Identify which cell holds the provided text, then report its (X, Y) central coordinate. 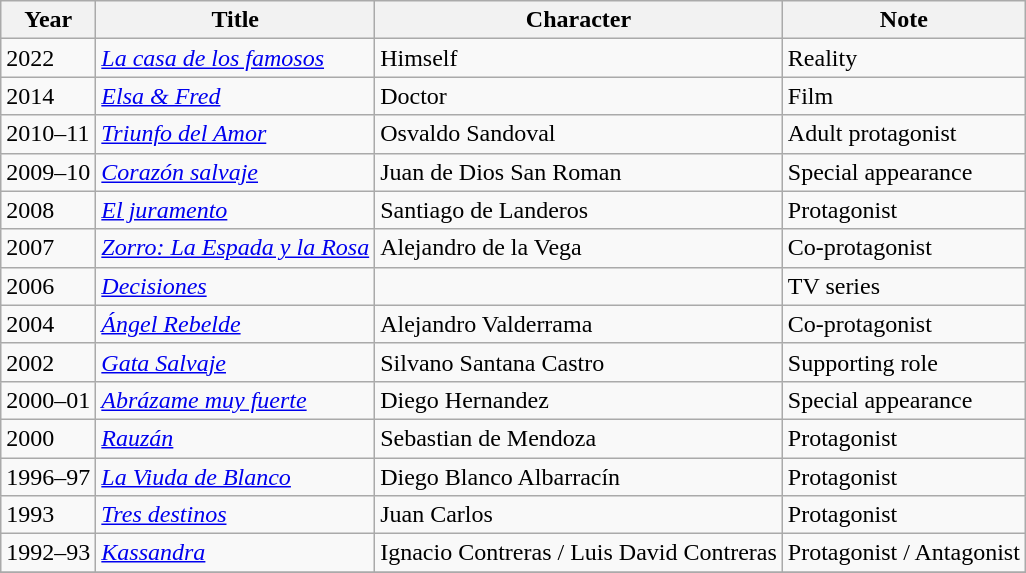
2009–10 (48, 172)
Character (579, 20)
Gata Salvaje (236, 362)
Decisiones (236, 286)
2000–01 (48, 400)
Reality (904, 58)
Ángel Rebelde (236, 324)
Osvaldo Sandoval (579, 134)
Diego Blanco Albarracín (579, 477)
2000 (48, 438)
Ignacio Contreras / Luis David Contreras (579, 553)
Alejandro Valderrama (579, 324)
Year (48, 20)
2004 (48, 324)
Juan de Dios San Roman (579, 172)
El juramento (236, 210)
2008 (48, 210)
La Viuda de Blanco (236, 477)
Silvano Santana Castro (579, 362)
Himself (579, 58)
Alejandro de la Vega (579, 248)
Corazón salvaje (236, 172)
Triunfo del Amor (236, 134)
Juan Carlos (579, 515)
2002 (48, 362)
1996–97 (48, 477)
Rauzán (236, 438)
1993 (48, 515)
Diego Hernandez (579, 400)
Supporting role (904, 362)
La casa de los famosos (236, 58)
1992–93 (48, 553)
Zorro: La Espada y la Rosa (236, 248)
Protagonist / Antagonist (904, 553)
Note (904, 20)
2010–11 (48, 134)
Title (236, 20)
Santiago de Landeros (579, 210)
2007 (48, 248)
2006 (48, 286)
TV series (904, 286)
Film (904, 96)
Kassandra (236, 553)
Tres destinos (236, 515)
Adult protagonist (904, 134)
2014 (48, 96)
2022 (48, 58)
Doctor (579, 96)
Sebastian de Mendoza (579, 438)
Elsa & Fred (236, 96)
Abrázame muy fuerte (236, 400)
